Locate the cell with the specified text and output its [x, y] center coordinate. 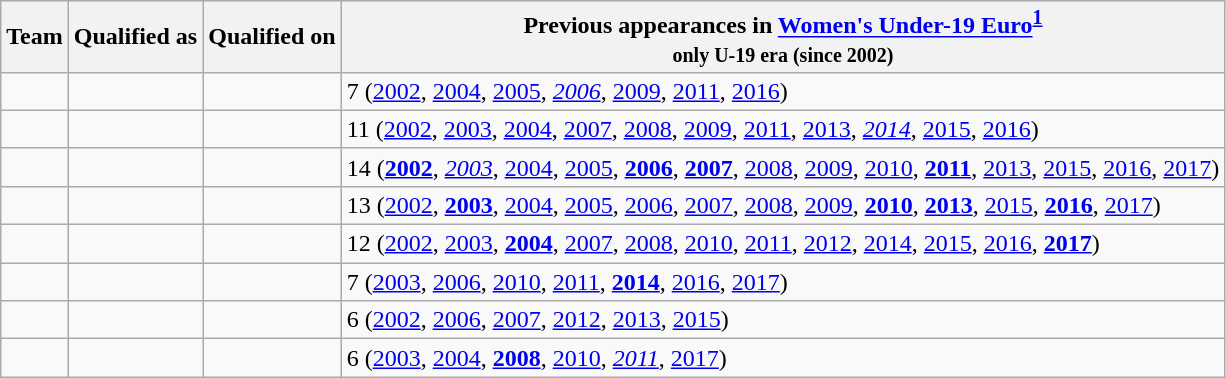
11 (2002, 2003, 2004, 2007, 2008, 2009, 2011, 2013, 2014, 2015, 2016) [783, 129]
Team [35, 37]
13 (2002, 2003, 2004, 2005, 2006, 2007, 2008, 2009, 2010, 2013, 2015, 2016, 2017) [783, 205]
7 (2002, 2004, 2005, 2006, 2009, 2011, 2016) [783, 91]
6 (2002, 2006, 2007, 2012, 2013, 2015) [783, 320]
Qualified on [272, 37]
7 (2003, 2006, 2010, 2011, 2014, 2016, 2017) [783, 282]
14 (2002, 2003, 2004, 2005, 2006, 2007, 2008, 2009, 2010, 2011, 2013, 2015, 2016, 2017) [783, 167]
Previous appearances in Women's Under-19 Euro1only U-19 era (since 2002) [783, 37]
6 (2003, 2004, 2008, 2010, 2011, 2017) [783, 358]
12 (2002, 2003, 2004, 2007, 2008, 2010, 2011, 2012, 2014, 2015, 2016, 2017) [783, 244]
Qualified as [135, 37]
